From the cell containing the given text, extract its center point as (X, Y) coordinate. 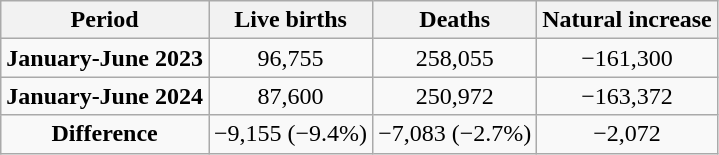
−7,083 (−2.7%) (455, 134)
January-June 2023 (105, 58)
Deaths (455, 20)
Live births (290, 20)
87,600 (290, 96)
Period (105, 20)
−163,372 (628, 96)
−2,072 (628, 134)
January-June 2024 (105, 96)
96,755 (290, 58)
258,055 (455, 58)
Natural increase (628, 20)
−9,155 (−9.4%) (290, 134)
250,972 (455, 96)
−161,300 (628, 58)
Difference (105, 134)
